Find where the given text appears and provide that cell's center as [x, y] coordinate. 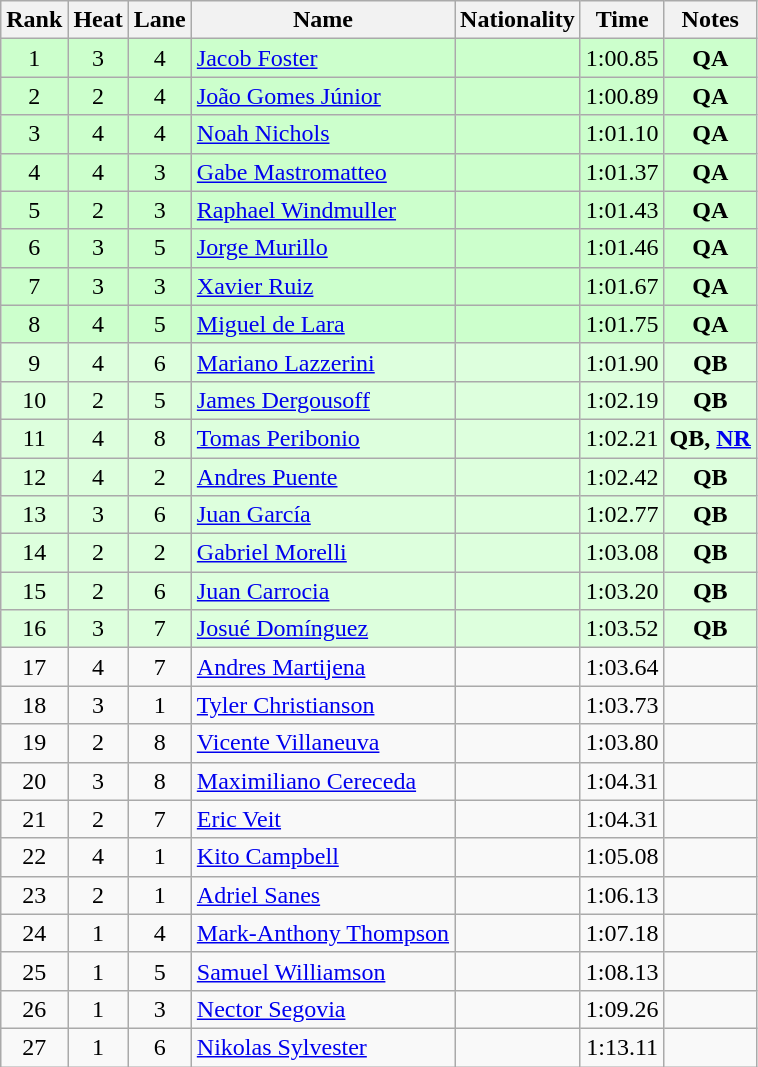
1:05.08 [622, 857]
Gabriel Morelli [322, 553]
Time [622, 20]
Notes [710, 20]
Eric Veit [322, 819]
1:06.13 [622, 895]
Heat [98, 20]
Tomas Peribonio [322, 438]
23 [34, 895]
1:13.11 [622, 1047]
Mariano Lazzerini [322, 362]
19 [34, 743]
Noah Nichols [322, 134]
11 [34, 438]
1:02.77 [622, 515]
1:01.46 [622, 248]
1:01.43 [622, 210]
Josué Domínguez [322, 629]
Raphael Windmuller [322, 210]
Jorge Murillo [322, 248]
1:03.73 [622, 705]
1:03.08 [622, 553]
1:01.67 [622, 286]
1:03.80 [622, 743]
James Dergousoff [322, 400]
1:01.10 [622, 134]
24 [34, 933]
Lane [160, 20]
Mark-Anthony Thompson [322, 933]
Xavier Ruiz [322, 286]
1:02.42 [622, 477]
Samuel Williamson [322, 971]
Andres Puente [322, 477]
1:07.18 [622, 933]
22 [34, 857]
Adriel Sanes [322, 895]
14 [34, 553]
1:01.37 [622, 172]
Maximiliano Cereceda [322, 781]
João Gomes Júnior [322, 96]
10 [34, 400]
Nikolas Sylvester [322, 1047]
Nationality [518, 20]
1:03.64 [622, 667]
Gabe Mastromatteo [322, 172]
Jacob Foster [322, 58]
27 [34, 1047]
Name [322, 20]
Vicente Villaneuva [322, 743]
1:02.19 [622, 400]
1:09.26 [622, 1009]
QB, NR [710, 438]
1:03.20 [622, 591]
9 [34, 362]
Rank [34, 20]
1:00.85 [622, 58]
16 [34, 629]
13 [34, 515]
18 [34, 705]
15 [34, 591]
Juan Carrocia [322, 591]
17 [34, 667]
12 [34, 477]
26 [34, 1009]
Andres Martijena [322, 667]
Nector Segovia [322, 1009]
1:01.90 [622, 362]
1:01.75 [622, 324]
1:00.89 [622, 96]
21 [34, 819]
20 [34, 781]
25 [34, 971]
1:08.13 [622, 971]
1:02.21 [622, 438]
1:03.52 [622, 629]
Juan García [322, 515]
Kito Campbell [322, 857]
Miguel de Lara [322, 324]
Tyler Christianson [322, 705]
